Locate the cell with the specified text and output its [x, y] center coordinate. 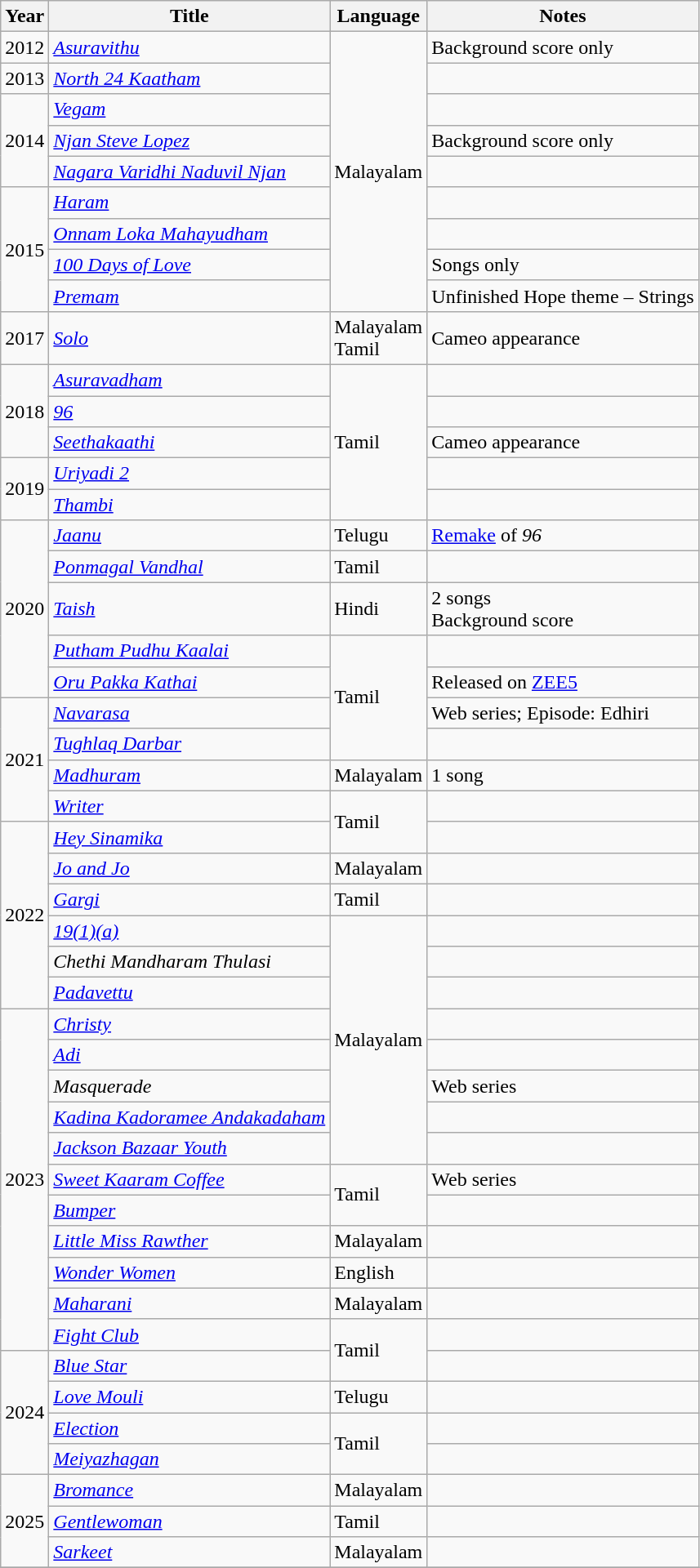
2021 [25, 759]
Meiyazhagan [189, 1459]
Seethakaathi [189, 443]
Taish [189, 609]
1 song [563, 775]
Love Mouli [189, 1396]
2022 [25, 915]
Tughlaq Darbar [189, 744]
Padavettu [189, 993]
Kadina Kadoramee Andakadaham [189, 1117]
Hindi [379, 609]
Wonder Women [189, 1272]
Solo [189, 338]
Navarasa [189, 713]
Thambi [189, 505]
2025 [25, 1521]
Adi [189, 1055]
Oru Pakka Kathai [189, 682]
Maharani [189, 1303]
2017 [25, 338]
Year [25, 16]
Madhuram [189, 775]
Songs only [563, 265]
Title [189, 16]
Asuravithu [189, 47]
2 songsBackground score [563, 609]
2020 [25, 609]
2015 [25, 249]
Sweet Kaaram Coffee [189, 1179]
2024 [25, 1412]
Premam [189, 296]
Ponmagal Vandhal [189, 567]
100 Days of Love [189, 265]
Chethi Mandharam Thulasi [189, 962]
Released on ZEE5 [563, 682]
Putham Pudhu Kaalai [189, 651]
Asuravadham [189, 380]
Fight Club [189, 1334]
2012 [25, 47]
Unfinished Hope theme – Strings [563, 296]
Njan Steve Lopez [189, 140]
Bumper [189, 1210]
Notes [563, 16]
Gentlewoman [189, 1521]
Uriyadi 2 [189, 474]
Nagara Varidhi Naduvil Njan [189, 171]
2013 [25, 78]
Language [379, 16]
Little Miss Rawther [189, 1241]
2023 [25, 1179]
Election [189, 1428]
Vegam [189, 109]
Hey Sinamika [189, 837]
Jaanu [189, 536]
Jackson Bazaar Youth [189, 1148]
Writer [189, 806]
Gargi [189, 899]
2018 [25, 411]
96 [189, 411]
Web series; Episode: Edhiri [563, 713]
Bromance [189, 1490]
Onnam Loka Mahayudham [189, 234]
North 24 Kaatham [189, 78]
Christy [189, 1024]
2019 [25, 489]
Masquerade [189, 1086]
19(1)(a) [189, 930]
English [379, 1272]
2014 [25, 140]
MalayalamTamil [379, 338]
Haram [189, 203]
Jo and Jo [189, 868]
Blue Star [189, 1365]
Remake of 96 [563, 536]
Sarkeet [189, 1552]
